Scan for the cell matching the given text and deliver its (X, Y) coordinate at center. 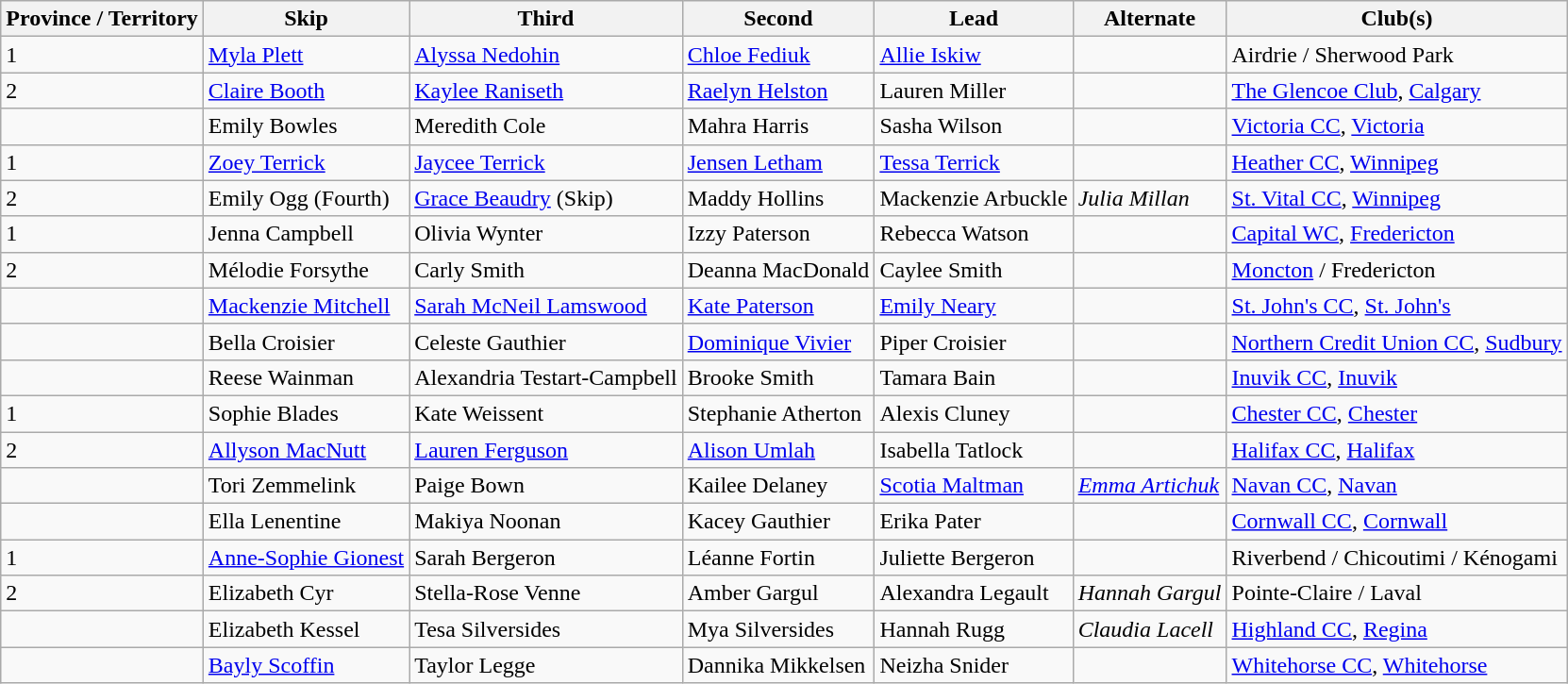
Sarah Bergeron (546, 558)
Mélodie Forsythe (306, 270)
Alternate (1149, 19)
Piper Croisier (974, 342)
Highland CC, Regina (1396, 629)
Navan CC, Navan (1396, 486)
Raelyn Helston (778, 91)
Isabella Tatlock (974, 450)
Hannah Rugg (974, 629)
Emily Ogg (Fourth) (306, 198)
Alexis Cluney (974, 413)
Bella Croisier (306, 342)
Amber Gargul (778, 593)
Dominique Vivier (778, 342)
St. Vital CC, Winnipeg (1396, 198)
Myla Plett (306, 55)
St. John's CC, St. John's (1396, 306)
Dannika Mikkelsen (778, 665)
Northern Credit Union CC, Sudbury (1396, 342)
Mackenzie Mitchell (306, 306)
Anne-Sophie Gionest (306, 558)
Kacey Gauthier (778, 522)
Julia Millan (1149, 198)
Emily Bowles (306, 126)
Grace Beaudry (Skip) (546, 198)
Sasha Wilson (974, 126)
Caylee Smith (974, 270)
Lauren Miller (974, 91)
Halifax CC, Halifax (1396, 450)
Mackenzie Arbuckle (974, 198)
Riverbend / Chicoutimi / Kénogami (1396, 558)
Alyssa Nedohin (546, 55)
Reese Wainman (306, 377)
Tamara Bain (974, 377)
Zoey Terrick (306, 162)
Izzy Paterson (778, 234)
Brooke Smith (778, 377)
Chester CC, Chester (1396, 413)
Sophie Blades (306, 413)
Kate Weissent (546, 413)
Capital WC, Fredericton (1396, 234)
Jensen Letham (778, 162)
Second (778, 19)
Mahra Harris (778, 126)
Scotia Maltman (974, 486)
Emma Artichuk (1149, 486)
Pointe-Claire / Laval (1396, 593)
Heather CC, Winnipeg (1396, 162)
Kaylee Raniseth (546, 91)
Claire Booth (306, 91)
Kate Paterson (778, 306)
Alexandra Legault (974, 593)
Moncton / Fredericton (1396, 270)
Meredith Cole (546, 126)
Paige Bown (546, 486)
Léanne Fortin (778, 558)
Maddy Hollins (778, 198)
Emily Neary (974, 306)
The Glencoe Club, Calgary (1396, 91)
Province / Territory (102, 19)
Claudia Lacell (1149, 629)
Taylor Legge (546, 665)
Lauren Ferguson (546, 450)
Tori Zemmelink (306, 486)
Inuvik CC, Inuvik (1396, 377)
Hannah Gargul (1149, 593)
Chloe Fediuk (778, 55)
Bayly Scoffin (306, 665)
Skip (306, 19)
Alexandria Testart-Campbell (546, 377)
Cornwall CC, Cornwall (1396, 522)
Celeste Gauthier (546, 342)
Whitehorse CC, Whitehorse (1396, 665)
Rebecca Watson (974, 234)
Carly Smith (546, 270)
Tesa Silversides (546, 629)
Makiya Noonan (546, 522)
Olivia Wynter (546, 234)
Juliette Bergeron (974, 558)
Allie Iskiw (974, 55)
Third (546, 19)
Ella Lenentine (306, 522)
Stella-Rose Venne (546, 593)
Tessa Terrick (974, 162)
Kailee Delaney (778, 486)
Elizabeth Kessel (306, 629)
Neizha Snider (974, 665)
Jaycee Terrick (546, 162)
Mya Silversides (778, 629)
Alison Umlah (778, 450)
Jenna Campbell (306, 234)
Airdrie / Sherwood Park (1396, 55)
Erika Pater (974, 522)
Deanna MacDonald (778, 270)
Sarah McNeil Lamswood (546, 306)
Victoria CC, Victoria (1396, 126)
Lead (974, 19)
Club(s) (1396, 19)
Stephanie Atherton (778, 413)
Elizabeth Cyr (306, 593)
Allyson MacNutt (306, 450)
